Identify which cell holds the provided text, then report its [X, Y] central coordinate. 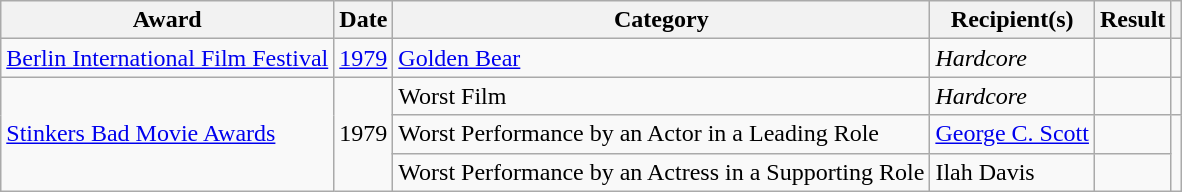
Berlin International Film Festival [168, 58]
Worst Performance by an Actor in a Leading Role [662, 134]
Result [1132, 20]
Award [168, 20]
Golden Bear [662, 58]
Recipient(s) [1012, 20]
Stinkers Bad Movie Awards [168, 134]
Category [662, 20]
Ilah Davis [1012, 172]
George C. Scott [1012, 134]
Worst Film [662, 96]
Worst Performance by an Actress in a Supporting Role [662, 172]
Date [364, 20]
